Locate the cell with the specified text and output its (X, Y) center coordinate. 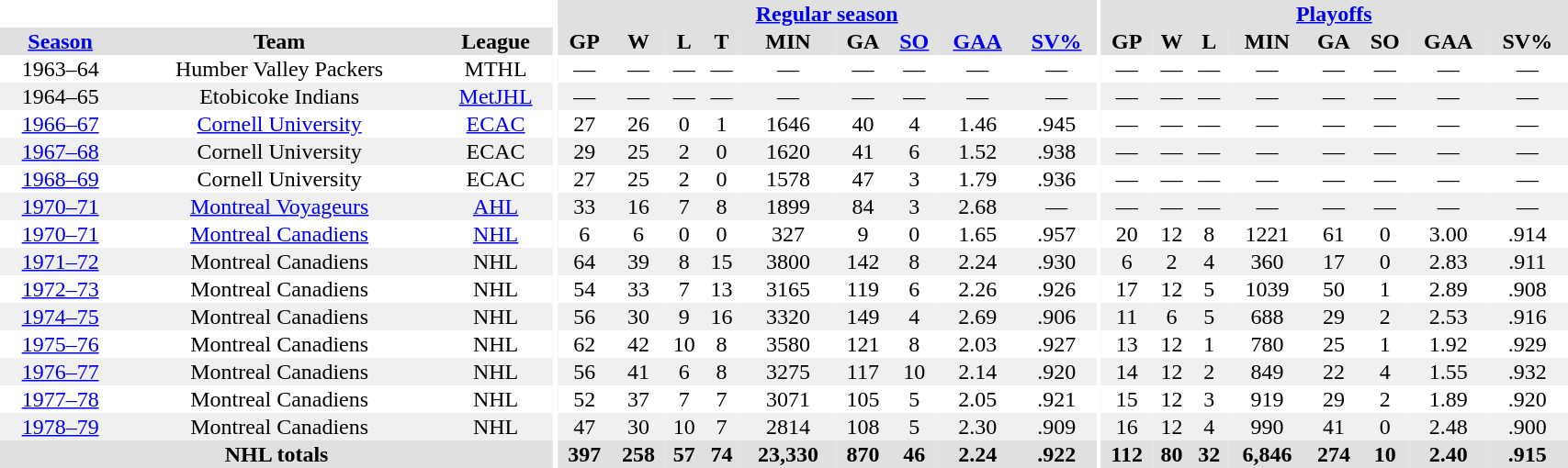
.930 (1056, 262)
2.68 (977, 206)
2.05 (977, 399)
T (722, 41)
105 (863, 399)
2.53 (1448, 317)
.936 (1056, 179)
1039 (1268, 289)
3165 (788, 289)
2.30 (977, 427)
84 (863, 206)
1978–79 (61, 427)
.906 (1056, 317)
.914 (1527, 234)
1974–75 (61, 317)
1972–73 (61, 289)
40 (863, 124)
1578 (788, 179)
.938 (1056, 151)
2.40 (1448, 454)
.916 (1527, 317)
52 (584, 399)
61 (1334, 234)
3320 (788, 317)
2.03 (977, 344)
3800 (788, 262)
117 (863, 372)
688 (1268, 317)
23,330 (788, 454)
397 (584, 454)
1977–78 (61, 399)
Playoffs (1334, 14)
42 (639, 344)
14 (1126, 372)
.908 (1527, 289)
80 (1172, 454)
919 (1268, 399)
1.79 (977, 179)
57 (683, 454)
.927 (1056, 344)
121 (863, 344)
1620 (788, 151)
.932 (1527, 372)
1646 (788, 124)
.921 (1056, 399)
2.69 (977, 317)
32 (1209, 454)
.945 (1056, 124)
MetJHL (496, 96)
2.83 (1448, 262)
74 (722, 454)
1968–69 (61, 179)
1963–64 (61, 69)
Season (61, 41)
990 (1268, 427)
37 (639, 399)
1.89 (1448, 399)
AHL (496, 206)
274 (1334, 454)
50 (1334, 289)
1975–76 (61, 344)
3580 (788, 344)
2.48 (1448, 427)
119 (863, 289)
1.46 (977, 124)
.900 (1527, 427)
54 (584, 289)
1976–77 (61, 372)
108 (863, 427)
327 (788, 234)
62 (584, 344)
Etobicoke Indians (279, 96)
1971–72 (61, 262)
3.00 (1448, 234)
112 (1126, 454)
3071 (788, 399)
1964–65 (61, 96)
2.89 (1448, 289)
.926 (1056, 289)
258 (639, 454)
360 (1268, 262)
849 (1268, 372)
6,846 (1268, 454)
Regular season (827, 14)
.929 (1527, 344)
NHL totals (276, 454)
3275 (788, 372)
46 (915, 454)
.911 (1527, 262)
1.52 (977, 151)
Humber Valley Packers (279, 69)
26 (639, 124)
2814 (788, 427)
.957 (1056, 234)
2.26 (977, 289)
780 (1268, 344)
1.65 (977, 234)
870 (863, 454)
Montreal Voyageurs (279, 206)
Team (279, 41)
149 (863, 317)
.922 (1056, 454)
20 (1126, 234)
1.92 (1448, 344)
1967–68 (61, 151)
11 (1126, 317)
1899 (788, 206)
.909 (1056, 427)
.915 (1527, 454)
1.55 (1448, 372)
2.14 (977, 372)
22 (1334, 372)
64 (584, 262)
1221 (1268, 234)
MTHL (496, 69)
League (496, 41)
39 (639, 262)
142 (863, 262)
1966–67 (61, 124)
